Detect which cell encompasses the target text, then output its [X, Y] center coordinate. 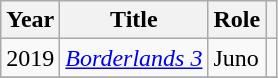
Borderlands 3 [134, 58]
Role [237, 20]
Juno [237, 58]
Title [134, 20]
2019 [30, 58]
Year [30, 20]
